From the cell containing the given text, extract its center point as (X, Y) coordinate. 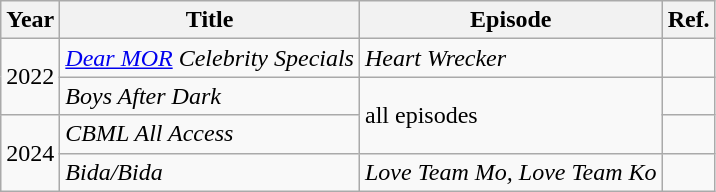
Year (30, 20)
2022 (30, 77)
Title (210, 20)
Boys After Dark (210, 96)
Episode (510, 20)
Love Team Mo, Love Team Ko (510, 172)
CBML All Access (210, 134)
Dear MOR Celebrity Specials (210, 58)
Heart Wrecker (510, 58)
Ref. (688, 20)
all episodes (510, 115)
Bida/Bida (210, 172)
2024 (30, 153)
